Provide the (x, y) coordinate of the cell's center where the given text is located.  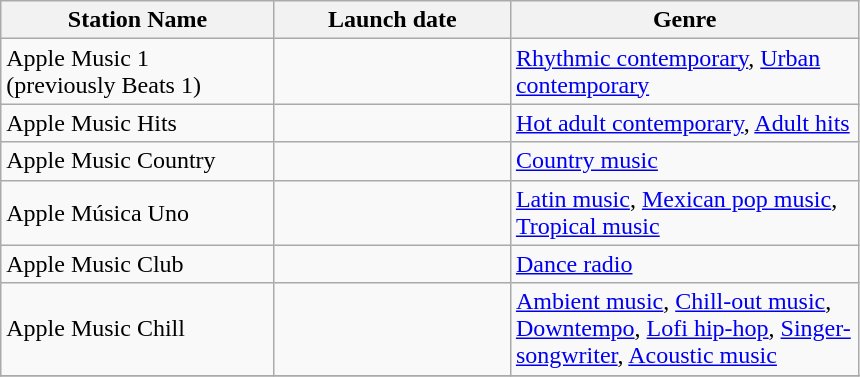
Apple Music Country (138, 161)
Rhythmic contemporary, Urban contemporary (684, 72)
Apple Music Chill (138, 329)
Dance radio (684, 264)
Country music (684, 161)
Apple Music 1 (previously Beats 1) (138, 72)
Genre (684, 20)
Hot adult contemporary, Adult hits (684, 123)
Apple Music Hits (138, 123)
Apple Música Uno (138, 212)
Latin music, Mexican pop music, Tropical music (684, 212)
Ambient music, Chill-out music, Downtempo, Lofi hip-hop, Singer-songwriter, Acoustic music (684, 329)
Apple Music Club (138, 264)
Launch date (392, 20)
Station Name (138, 20)
